Scan for the cell matching the given text and deliver its (X, Y) coordinate at center. 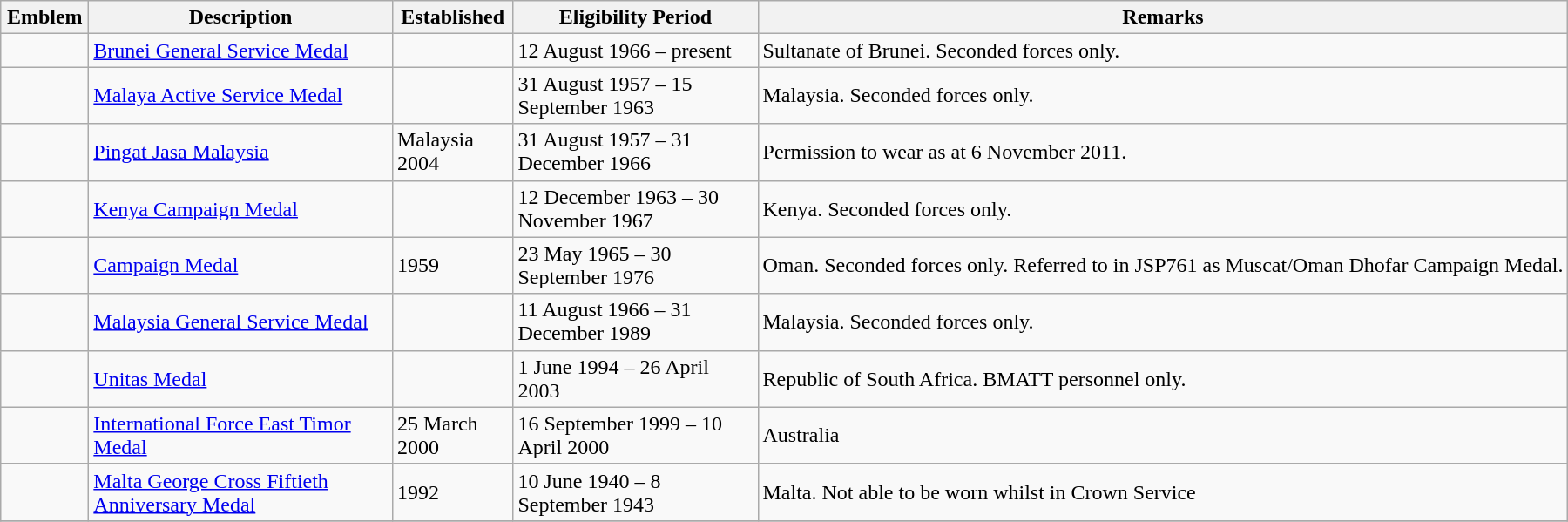
Sultanate of Brunei. Seconded forces only. (1163, 51)
31 August 1957 – 31 December 1966 (636, 152)
31 August 1957 – 15 September 1963 (636, 96)
Emblem (45, 17)
Kenya. Seconded forces only. (1163, 209)
Campaign Medal (240, 265)
1959 (453, 265)
Malaya Active Service Medal (240, 96)
Malaysia 2004 (453, 152)
Permission to wear as at 6 November 2011. (1163, 152)
23 May 1965 – 30 September 1976 (636, 265)
International Force East Timor Medal (240, 436)
Kenya Campaign Medal (240, 209)
Malta. Not able to be worn whilst in Crown Service (1163, 491)
Brunei General Service Medal (240, 51)
11 August 1966 – 31 December 1989 (636, 322)
Oman. Seconded forces only. Referred to in JSP761 as Muscat/Oman Dhofar Campaign Medal. (1163, 265)
1 June 1994 – 26 April 2003 (636, 378)
Malaysia General Service Medal (240, 322)
16 September 1999 – 10 April 2000 (636, 436)
Established (453, 17)
25 March 2000 (453, 436)
Unitas Medal (240, 378)
Description (240, 17)
Pingat Jasa Malaysia (240, 152)
Republic of South Africa. BMATT personnel only. (1163, 378)
1992 (453, 491)
12 December 1963 – 30 November 1967 (636, 209)
Eligibility Period (636, 17)
Malta George Cross Fiftieth Anniversary Medal (240, 491)
Australia (1163, 436)
Remarks (1163, 17)
10 June 1940 – 8 September 1943 (636, 491)
12 August 1966 – present (636, 51)
